Return [x, y] of the center of cell containing provided text 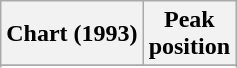
Chart (1993) [72, 34]
Peakposition [189, 34]
